Pinpoint the cell where the given text exists, returning its (X, Y) midpoint coordinate. 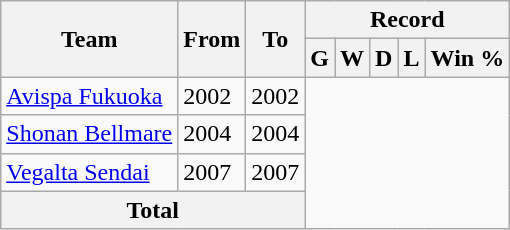
Avispa Fukuoka (90, 96)
L (412, 58)
Total (153, 210)
D (384, 58)
Record (408, 20)
W (352, 58)
Win % (468, 58)
G (320, 58)
Vegalta Sendai (90, 172)
Team (90, 39)
From (212, 39)
Shonan Bellmare (90, 134)
To (276, 39)
